For the text-containing cell, return its midpoint in (X, Y) coordinate format. 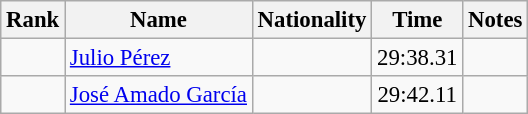
José Amado García (159, 95)
Name (159, 20)
Rank (33, 20)
29:42.11 (418, 95)
Notes (496, 20)
Nationality (312, 20)
Julio Pérez (159, 58)
Time (418, 20)
29:38.31 (418, 58)
